Identify which cell holds the provided text, then report its (X, Y) central coordinate. 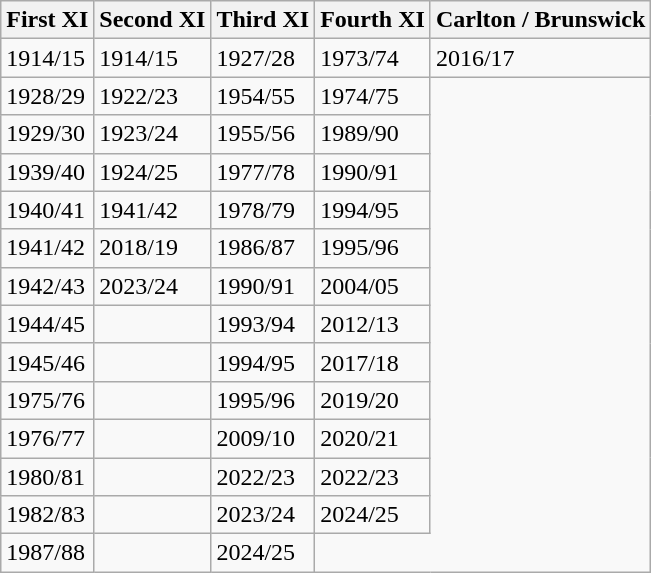
1993/94 (263, 324)
1973/74 (373, 58)
Fourth XI (373, 20)
2009/10 (263, 438)
1942/43 (48, 286)
1955/56 (263, 134)
1939/40 (48, 172)
1928/29 (48, 96)
1927/28 (263, 58)
1987/88 (48, 553)
Carlton / Brunswick (540, 20)
1982/83 (48, 515)
2016/17 (540, 58)
1976/77 (48, 438)
First XI (48, 20)
1974/75 (373, 96)
2019/20 (373, 400)
1922/23 (152, 96)
2004/05 (373, 286)
1945/46 (48, 362)
2017/18 (373, 362)
Second XI (152, 20)
1954/55 (263, 96)
1944/45 (48, 324)
1977/78 (263, 172)
1986/87 (263, 248)
1929/30 (48, 134)
1989/90 (373, 134)
1923/24 (152, 134)
2018/19 (152, 248)
1940/41 (48, 210)
1980/81 (48, 477)
2020/21 (373, 438)
Third XI (263, 20)
1975/76 (48, 400)
1978/79 (263, 210)
1924/25 (152, 172)
2012/13 (373, 324)
